Output the (x, y) coordinate of the center of the cell containing the given text.  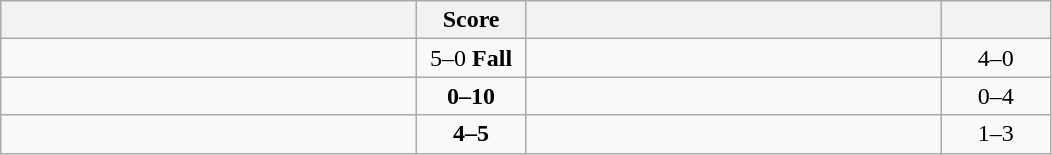
4–0 (996, 58)
0–10 (472, 96)
0–4 (996, 96)
1–3 (996, 134)
4–5 (472, 134)
5–0 Fall (472, 58)
Score (472, 20)
